Extract the (x, y) coordinate from the center of the cell holding the provided text.  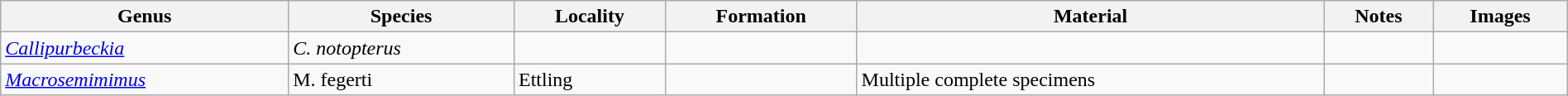
Locality (589, 17)
Genus (145, 17)
Material (1090, 17)
M. fegerti (402, 79)
Ettling (589, 79)
Multiple complete specimens (1090, 79)
Macrosemimimus (145, 79)
C. notopterus (402, 48)
Callipurbeckia (145, 48)
Formation (761, 17)
Notes (1379, 17)
Species (402, 17)
Images (1500, 17)
